Determine the (X, Y) coordinate at the center of the cell enclosing the given text.  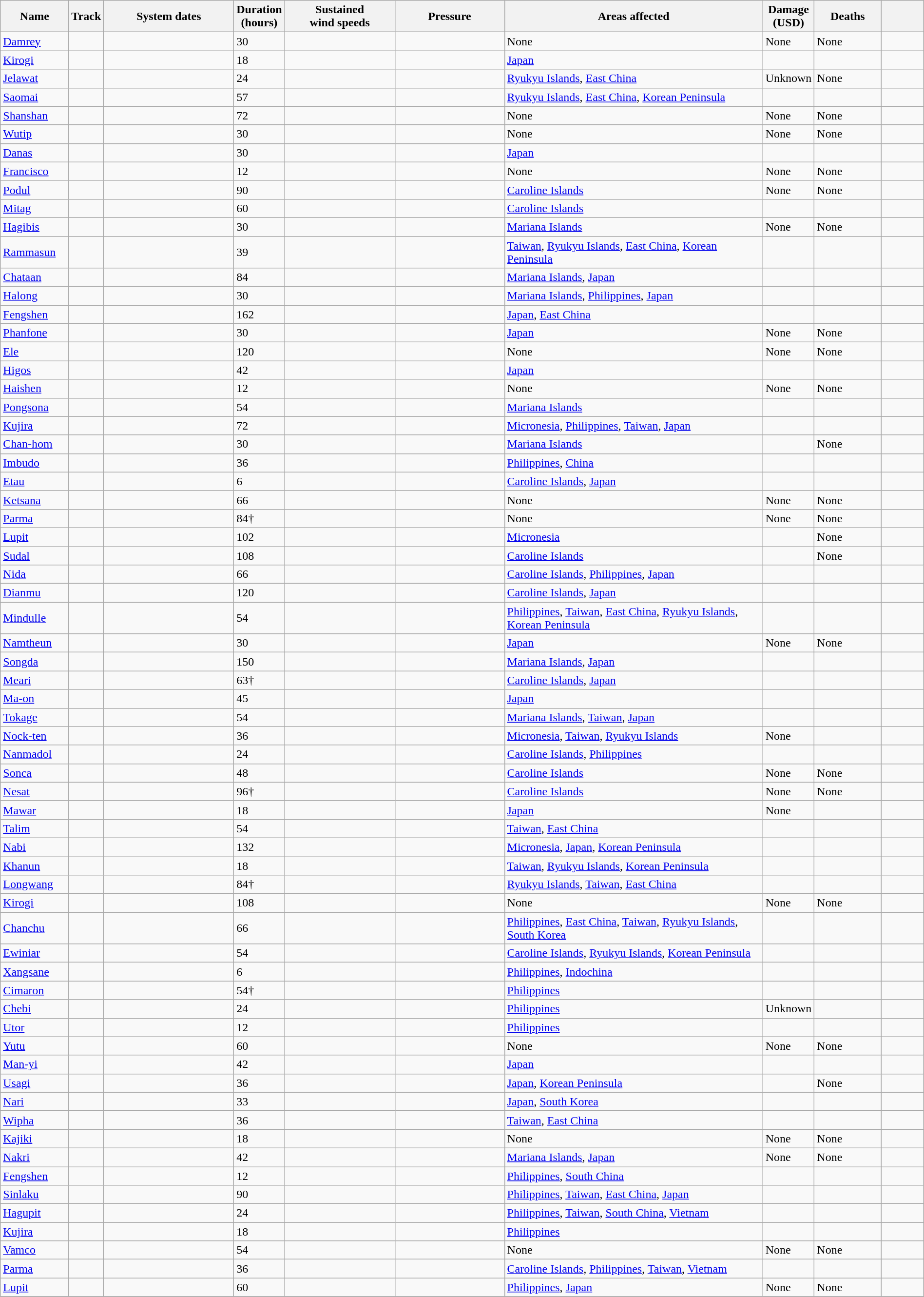
Ryukyu Islands, East China, Korean Peninsula (634, 97)
Jelawat (35, 79)
Nabi (35, 847)
Caroline Islands, Philippines, Japan (634, 574)
Saomai (35, 97)
Philippines, Taiwan, South China, Vietnam (634, 1213)
Imbudo (35, 463)
Khanun (35, 865)
Philippines, South China (634, 1176)
Namtheun (35, 643)
Nock-ten (35, 736)
Podul (35, 190)
Nari (35, 1101)
Mariana Islands, Philippines, Japan (634, 296)
Chataan (35, 277)
Japan, South Korea (634, 1101)
Philippines, China (634, 463)
Micronesia (634, 537)
Sonca (35, 773)
Haishen (35, 389)
Nakri (35, 1157)
Track (86, 17)
Caroline Islands, Philippines, Taiwan, Vietnam (634, 1269)
Pressure (449, 17)
Xangsane (35, 972)
Tokage (35, 717)
Sustainedwind speeds (340, 17)
Micronesia, Taiwan, Ryukyu Islands (634, 736)
Ma-on (35, 699)
Deaths (848, 17)
Pongsona (35, 407)
Damage(USD) (789, 17)
Etau (35, 481)
Meari (35, 680)
Utor (35, 1027)
Duration(hours) (259, 17)
Japan, East China (634, 314)
Ele (35, 352)
Songda (35, 662)
Micronesia, Philippines, Taiwan, Japan (634, 426)
Shanshan (35, 116)
Mariana Islands, Taiwan, Japan (634, 717)
Philippines, Indochina (634, 972)
Nesat (35, 791)
Longwang (35, 884)
Vamco (35, 1250)
Ketsana (35, 500)
102 (259, 537)
Sinlaku (35, 1195)
Wutip (35, 134)
Mawar (35, 810)
150 (259, 662)
Yutu (35, 1046)
Ryukyu Islands, East China (634, 79)
96† (259, 791)
Higos (35, 370)
Hagibis (35, 227)
Dianmu (35, 593)
Hagupit (35, 1213)
Philippines, Japan (634, 1287)
45 (259, 699)
Halong (35, 296)
Ryukyu Islands, Taiwan, East China (634, 884)
Caroline Islands, Philippines (634, 754)
Rammasun (35, 252)
Philippines, Taiwan, East China, Japan (634, 1195)
Francisco (35, 171)
Areas affected (634, 17)
Sudal (35, 555)
Mindulle (35, 618)
Talim (35, 828)
Cimaron (35, 990)
Kajiki (35, 1139)
Nida (35, 574)
Taiwan, Ryukyu Islands, Korean Peninsula (634, 865)
63† (259, 680)
57 (259, 97)
54† (259, 990)
Phanfone (35, 333)
Ewiniar (35, 953)
33 (259, 1101)
39 (259, 252)
132 (259, 847)
Philippines, East China, Taiwan, Ryukyu Islands, South Korea (634, 928)
Name (35, 17)
Taiwan, Ryukyu Islands, East China, Korean Peninsula (634, 252)
Chan-hom (35, 444)
Chebi (35, 1009)
Mitag (35, 208)
Caroline Islands, Ryukyu Islands, Korean Peninsula (634, 953)
Japan, Korean Peninsula (634, 1083)
Micronesia, Japan, Korean Peninsula (634, 847)
Usagi (35, 1083)
162 (259, 314)
Damrey (35, 41)
System dates (169, 17)
48 (259, 773)
Nanmadol (35, 754)
Chanchu (35, 928)
84 (259, 277)
Philippines, Taiwan, East China, Ryukyu Islands, Korean Peninsula (634, 618)
Danas (35, 153)
Wipha (35, 1120)
Man-yi (35, 1064)
